Detect which cell encompasses the target text, then output its [x, y] center coordinate. 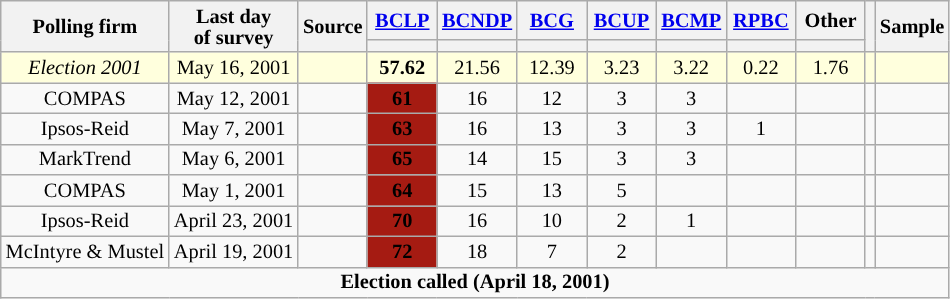
May 1, 2001 [234, 190]
12.39 [552, 68]
72 [402, 252]
57.62 [402, 68]
5 [622, 190]
BCG [552, 20]
1.76 [831, 68]
Sample [912, 26]
BCMP [691, 20]
May 12, 2001 [234, 98]
May 7, 2001 [234, 128]
3.22 [691, 68]
12 [552, 98]
Polling firm [85, 26]
April 19, 2001 [234, 252]
April 23, 2001 [234, 220]
61 [402, 98]
Other [831, 20]
21.56 [477, 68]
0.22 [761, 68]
63 [402, 128]
Election 2001 [85, 68]
70 [402, 220]
14 [477, 160]
BCUP [622, 20]
McIntyre & Mustel [85, 252]
May 6, 2001 [234, 160]
MarkTrend [85, 160]
RPBC [761, 20]
Election called (April 18, 2001) [476, 282]
64 [402, 190]
7 [552, 252]
18 [477, 252]
May 16, 2001 [234, 68]
Source [332, 26]
10 [552, 220]
3.23 [622, 68]
BCNDP [477, 20]
Last day of survey [234, 26]
BCLP [402, 20]
65 [402, 160]
